Provide the [x, y] coordinate of the cell's center where the given text is located.  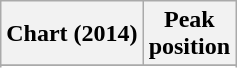
Chart (2014) [72, 34]
Peak position [189, 34]
